From the cell containing the given text, extract its center point as (X, Y) coordinate. 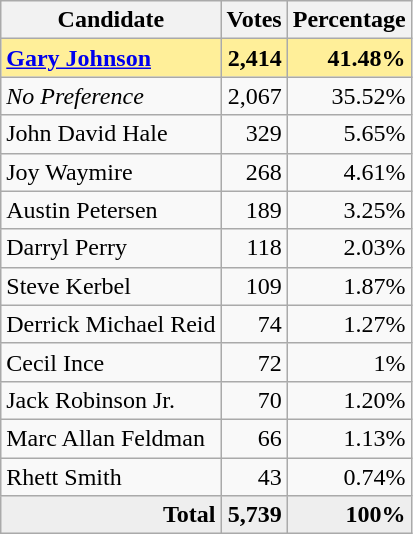
Derrick Michael Reid (111, 324)
1.20% (349, 400)
Jack Robinson Jr. (111, 400)
2,067 (254, 96)
100% (349, 515)
43 (254, 477)
Steve Kerbel (111, 286)
35.52% (349, 96)
189 (254, 210)
Candidate (111, 20)
70 (254, 400)
1.13% (349, 438)
2.03% (349, 248)
John David Hale (111, 134)
1% (349, 362)
329 (254, 134)
Total (111, 515)
2,414 (254, 58)
0.74% (349, 477)
72 (254, 362)
41.48% (349, 58)
1.27% (349, 324)
1.87% (349, 286)
268 (254, 172)
3.25% (349, 210)
Rhett Smith (111, 477)
Gary Johnson (111, 58)
5,739 (254, 515)
Votes (254, 20)
Joy Waymire (111, 172)
Percentage (349, 20)
109 (254, 286)
No Preference (111, 96)
Austin Petersen (111, 210)
Marc Allan Feldman (111, 438)
66 (254, 438)
4.61% (349, 172)
Cecil Ince (111, 362)
5.65% (349, 134)
Darryl Perry (111, 248)
74 (254, 324)
118 (254, 248)
